Locate the cell with the specified text and output its [X, Y] center coordinate. 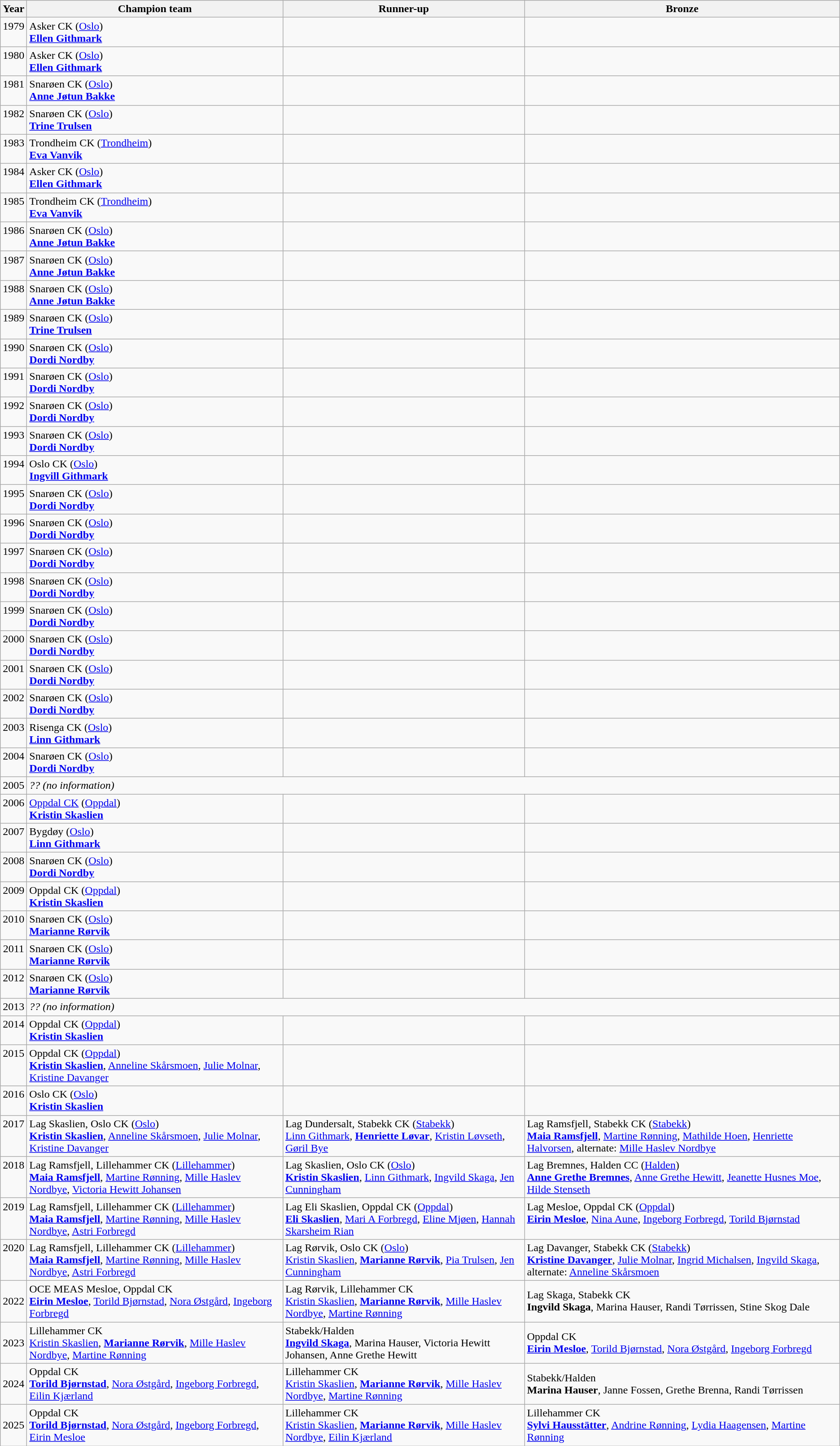
Year [13, 9]
Lag Skaslien, Oslo CK (Oslo)Kristin Skaslien, Anneline Skårsmoen, Julie Molnar, Kristine Davanger [155, 1136]
2019 [13, 1218]
Stabekk/Halden Marina Hauser, Janne Fossen, Grethe Brenna, Randi Tørrissen [682, 1384]
2004 [13, 762]
2013 [13, 1007]
Lag Skaga, Stabekk CK Ingvild Skaga, Marina Hauser, Randi Tørrissen, Stine Skog Dale [682, 1301]
1995 [13, 499]
2015 [13, 1065]
2016 [13, 1101]
Lag Eli Skaslien, Oppdal CK (Oppdal)Eli Skaslien, Mari A Forbregd, Eline Mjøen, Hannah Skarsheim Rian [404, 1218]
1993 [13, 441]
1996 [13, 529]
Lag Dundersalt, Stabekk CK (Stabekk)Linn Githmark, Henriette Løvar, Kristin Løvseth, Gøril Bye [404, 1136]
2018 [13, 1177]
1987 [13, 266]
Lag Skaslien, Oslo CK (Oslo)Kristin Skaslien, Linn Githmark, Ingvild Skaga, Jen Cunningham [404, 1177]
2002 [13, 704]
Oslo CK (Oslo)Kristin Skaslien [155, 1101]
Lillehammer CK Sylvi Hausstätter, Andrine Rønning, Lydia Haagensen, Martine Rønning [682, 1425]
1983 [13, 149]
OCE MEAS Mesloe, Oppdal CK Eirin Mesloe, Torild Bjørnstad, Nora Østgård, Ingeborg Forbregd [155, 1301]
2024 [13, 1384]
2017 [13, 1136]
2000 [13, 646]
Oppdal CK Torild Bjørnstad, Nora Østgård, Ingeborg Forbregd, Eirin Mesloe [155, 1425]
2020 [13, 1260]
2014 [13, 1030]
2022 [13, 1301]
Lag Rørvik, Oslo CK (Oslo)Kristin Skaslien, Marianne Rørvik, Pia Trulsen, Jen Cunningham [404, 1260]
1982 [13, 119]
2007 [13, 838]
2010 [13, 926]
1979 [13, 32]
1998 [13, 587]
1986 [13, 236]
Runner-up [404, 9]
Oslo CK (Oslo)Ingvill Githmark [155, 470]
2009 [13, 896]
1992 [13, 412]
1999 [13, 616]
2008 [13, 867]
Lillehammer CK Kristin Skaslien, Marianne Rørvik, Mille Haslev Nordbye, Eilin Kjærland [404, 1425]
Bygdøy (Oslo)Linn Githmark [155, 838]
2011 [13, 954]
2012 [13, 984]
2005 [13, 785]
Lag Davanger, Stabekk CK (Stabekk)Kristine Davanger, Julie Molnar, Ingrid Michalsen, Ingvild Skaga, alternate: Anneline Skårsmoen [682, 1260]
2001 [13, 674]
1984 [13, 178]
1994 [13, 470]
1985 [13, 207]
Lag Rørvik, Lillehammer CK Kristin Skaslien, Marianne Rørvik, Mille Haslev Nordbye, Martine Rønning [404, 1301]
2003 [13, 733]
1988 [13, 294]
Stabekk/Halden Ingvild Skaga, Marina Hauser, Victoria Hewitt Johansen, Anne Grethe Hewitt [404, 1342]
2023 [13, 1342]
Oppdal CK (Oppdal)Kristin Skaslien, Anneline Skårsmoen, Julie Molnar, Kristine Davanger [155, 1065]
Lag Bremnes, Halden CC (Halden)Anne Grethe Bremnes, Anne Grethe Hewitt, Jeanette Husnes Moe, Hilde Stenseth [682, 1177]
Oppdal CK Torild Bjørnstad, Nora Østgård, Ingeborg Forbregd, Eilin Kjærland [155, 1384]
2006 [13, 808]
1990 [13, 353]
Bronze [682, 9]
1980 [13, 61]
1991 [13, 382]
Lag Ramsfjell, Stabekk CK (Stabekk)Maia Ramsfjell, Martine Rønning, Mathilde Hoen, Henriette Halvorsen, alternate: Mille Haslev Nordbye [682, 1136]
1981 [13, 91]
Champion team [155, 9]
Lag Mesloe, Oppdal CK (Oppdal)Eirin Mesloe, Nina Aune, Ingeborg Forbregd, Torild Bjørnstad [682, 1218]
1997 [13, 558]
Oppdal CK Eirin Mesloe, Torild Bjørnstad, Nora Østgård, Ingeborg Forbregd [682, 1342]
1989 [13, 324]
2025 [13, 1425]
Lag Ramsfjell, Lillehammer CK (Lillehammer)Maia Ramsfjell, Martine Rønning, Mille Haslev Nordbye, Victoria Hewitt Johansen [155, 1177]
Risenga CK (Oslo)Linn Githmark [155, 733]
